Capture the cell that displays the provided text and extract its [X, Y] central coordinate. 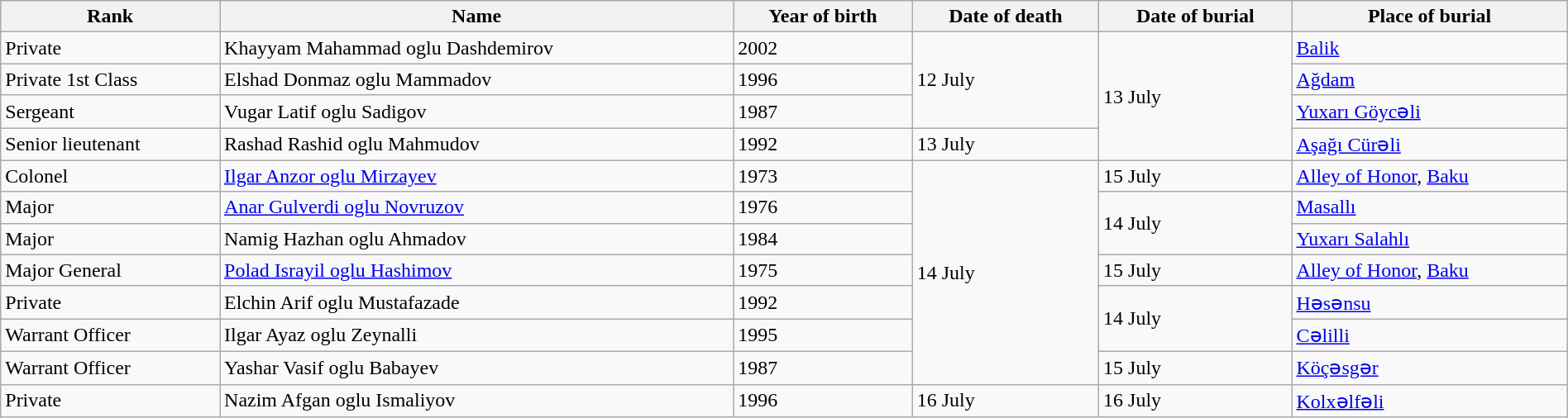
2002 [824, 48]
1975 [824, 270]
Private 1st Class [111, 79]
Ilgar Anzor oglu Mirzayev [476, 176]
Place of burial [1429, 17]
1984 [824, 239]
Cəlilli [1429, 335]
Yashar Vasif oglu Babayev [476, 368]
Khayyam Mahammad oglu Dashdemirov [476, 48]
Balik [1429, 48]
1973 [824, 176]
Həsənsu [1429, 302]
Elshad Donmaz oglu Mammadov [476, 79]
Name [476, 17]
Sergeant [111, 112]
Major General [111, 270]
Anar Gulverdi oglu Novruzov [476, 207]
Yuxarı Salahlı [1429, 239]
Date of burial [1196, 17]
Senior lieutenant [111, 144]
Aşağı Cürəli [1429, 144]
1995 [824, 335]
12 July [1006, 80]
Year of birth [824, 17]
Köçəsgər [1429, 368]
Ağdam [1429, 79]
Colonel [111, 176]
Namig Hazhan oglu Ahmadov [476, 239]
Nazim Afgan oglu Ismaliyov [476, 401]
Date of death [1006, 17]
Elchin Arif oglu Mustafazade [476, 302]
Rashad Rashid oglu Mahmudov [476, 144]
Polad Israyil oglu Hashimov [476, 270]
Rank [111, 17]
1976 [824, 207]
Masallı [1429, 207]
Kolxəlfəli [1429, 401]
Ilgar Ayaz oglu Zeynalli [476, 335]
Yuxarı Göycəli [1429, 112]
Vugar Latif oglu Sadigov [476, 112]
